Extract the (X, Y) coordinate from the center of the cell holding the provided text.  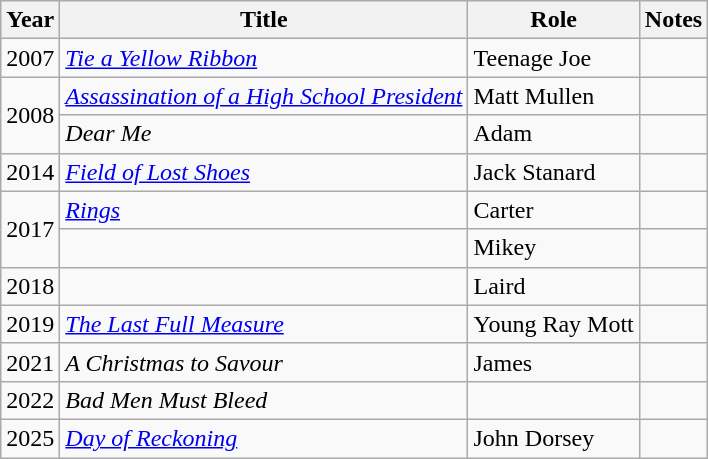
2008 (30, 115)
Mikey (554, 248)
Assassination of a High School President (264, 96)
John Dorsey (554, 438)
Laird (554, 286)
James (554, 362)
A Christmas to Savour (264, 362)
Bad Men Must Bleed (264, 400)
Adam (554, 134)
Title (264, 20)
2014 (30, 172)
2007 (30, 58)
2018 (30, 286)
2025 (30, 438)
Carter (554, 210)
The Last Full Measure (264, 324)
Matt Mullen (554, 96)
Young Ray Mott (554, 324)
Day of Reckoning (264, 438)
2019 (30, 324)
Tie a Yellow Ribbon (264, 58)
Year (30, 20)
Notes (673, 20)
Teenage Joe (554, 58)
Field of Lost Shoes (264, 172)
Role (554, 20)
2022 (30, 400)
Jack Stanard (554, 172)
Dear Me (264, 134)
2021 (30, 362)
Rings (264, 210)
2017 (30, 229)
